Capture the cell that displays the provided text and extract its [X, Y] central coordinate. 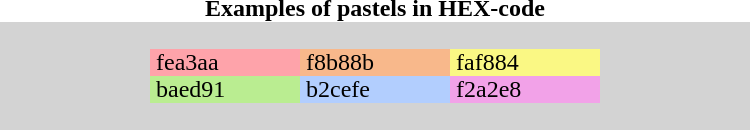
fea3aa [225, 62]
b2cefe [375, 90]
faf884 [525, 62]
f2a2e8 [525, 90]
f8b88b [375, 62]
baed91 [225, 90]
